Pinpoint the cell where the given text exists, returning its (x, y) midpoint coordinate. 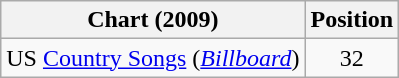
US Country Songs (Billboard) (153, 58)
Chart (2009) (153, 20)
Position (352, 20)
32 (352, 58)
